For the text-containing cell, return its midpoint in [x, y] coordinate format. 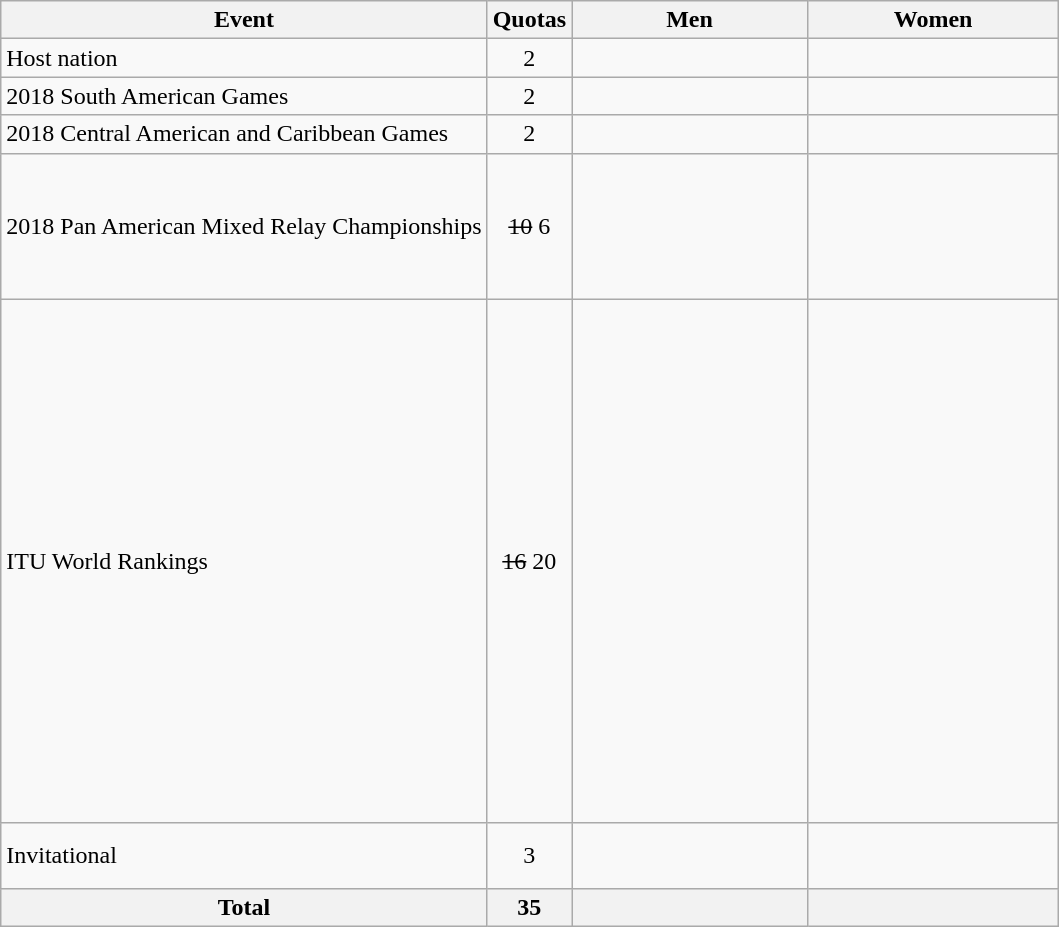
Total [244, 907]
35 [529, 907]
2018 South American Games [244, 96]
Event [244, 20]
2018 Pan American Mixed Relay Championships [244, 226]
Quotas [529, 20]
Women [934, 20]
Men [690, 20]
3 [529, 856]
Host nation [244, 58]
ITU World Rankings [244, 561]
10 6 [529, 226]
16 20 [529, 561]
Invitational [244, 856]
2018 Central American and Caribbean Games [244, 134]
